Scan for the cell matching the given text and deliver its [x, y] coordinate at center. 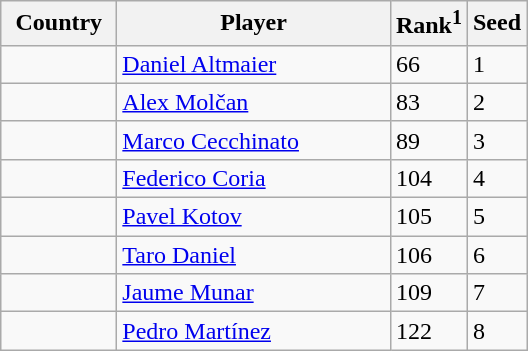
Federico Coria [254, 178]
Jaume Munar [254, 293]
Country [59, 24]
8 [496, 331]
122 [428, 331]
89 [428, 140]
3 [496, 140]
Pedro Martínez [254, 331]
Seed [496, 24]
105 [428, 217]
Player [254, 24]
5 [496, 217]
66 [428, 64]
Marco Cecchinato [254, 140]
104 [428, 178]
Pavel Kotov [254, 217]
4 [496, 178]
6 [496, 255]
1 [496, 64]
Alex Molčan [254, 102]
83 [428, 102]
Daniel Altmaier [254, 64]
2 [496, 102]
Rank1 [428, 24]
106 [428, 255]
Taro Daniel [254, 255]
109 [428, 293]
7 [496, 293]
